Determine the [x, y] coordinate at the center of the cell enclosing the given text.  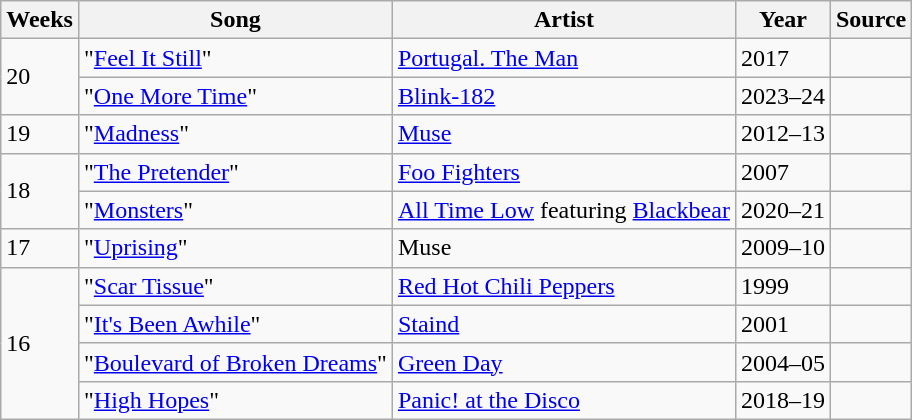
2012–13 [782, 134]
19 [40, 134]
Weeks [40, 20]
Year [782, 20]
Foo Fighters [564, 172]
Staind [564, 324]
"Madness" [235, 134]
1999 [782, 286]
2017 [782, 58]
2023–24 [782, 96]
16 [40, 343]
"Uprising" [235, 248]
2004–05 [782, 362]
"Scar Tissue" [235, 286]
Portugal. The Man [564, 58]
Blink-182 [564, 96]
Panic! at the Disco [564, 400]
17 [40, 248]
All Time Low featuring Blackbear [564, 210]
Source [870, 20]
Song [235, 20]
"Monsters" [235, 210]
"Boulevard of Broken Dreams" [235, 362]
Green Day [564, 362]
2009–10 [782, 248]
18 [40, 191]
Artist [564, 20]
"It's Been Awhile" [235, 324]
"One More Time" [235, 96]
2007 [782, 172]
"Feel It Still" [235, 58]
20 [40, 77]
2001 [782, 324]
Red Hot Chili Peppers [564, 286]
"High Hopes" [235, 400]
"The Pretender" [235, 172]
2018–19 [782, 400]
2020–21 [782, 210]
